Provide the (X, Y) coordinate of the cell's center where the given text is located.  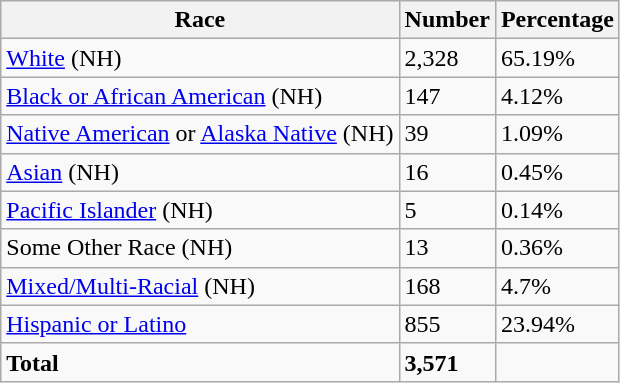
147 (447, 96)
855 (447, 324)
16 (447, 172)
Pacific Islander (NH) (200, 210)
13 (447, 248)
White (NH) (200, 58)
3,571 (447, 362)
39 (447, 134)
0.36% (557, 248)
Native American or Alaska Native (NH) (200, 134)
Percentage (557, 20)
Hispanic or Latino (200, 324)
Some Other Race (NH) (200, 248)
2,328 (447, 58)
4.12% (557, 96)
Asian (NH) (200, 172)
Race (200, 20)
65.19% (557, 58)
23.94% (557, 324)
0.45% (557, 172)
Mixed/Multi-Racial (NH) (200, 286)
1.09% (557, 134)
0.14% (557, 210)
Total (200, 362)
Black or African American (NH) (200, 96)
168 (447, 286)
4.7% (557, 286)
5 (447, 210)
Number (447, 20)
